Detect which cell encompasses the target text, then output its [x, y] center coordinate. 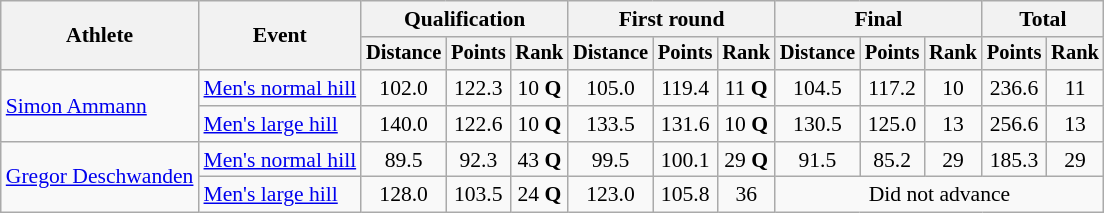
24 Q [539, 195]
117.2 [892, 88]
85.2 [892, 160]
92.3 [478, 160]
128.0 [404, 195]
43 Q [539, 160]
11 [1075, 88]
130.5 [818, 124]
89.5 [404, 160]
122.6 [478, 124]
10 [953, 88]
11 Q [746, 88]
102.0 [404, 88]
29 Q [746, 160]
105.0 [610, 88]
122.3 [478, 88]
105.8 [685, 195]
103.5 [478, 195]
133.5 [610, 124]
Total [1043, 19]
123.0 [610, 195]
99.5 [610, 160]
91.5 [818, 160]
Final [878, 19]
Athlete [100, 36]
Did not advance [940, 195]
104.5 [818, 88]
125.0 [892, 124]
256.6 [1014, 124]
Gregor Deschwanden [100, 178]
140.0 [404, 124]
100.1 [685, 160]
36 [746, 195]
185.3 [1014, 160]
Qualification [464, 19]
119.4 [685, 88]
Simon Ammann [100, 106]
First round [672, 19]
131.6 [685, 124]
236.6 [1014, 88]
Event [280, 36]
